Pinpoint the cell where the given text exists, returning its (x, y) midpoint coordinate. 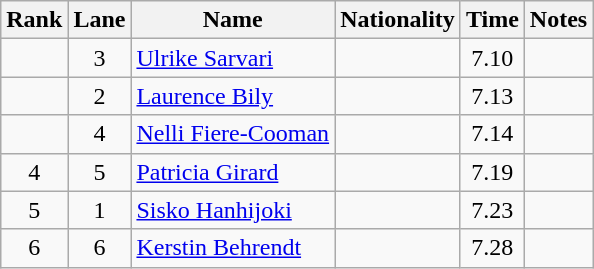
Nelli Fiere-Cooman (233, 134)
Patricia Girard (233, 172)
3 (100, 58)
Kerstin Behrendt (233, 248)
Name (233, 20)
1 (100, 210)
7.13 (492, 96)
Lane (100, 20)
7.28 (492, 248)
Sisko Hanhijoki (233, 210)
7.14 (492, 134)
Rank (34, 20)
Nationality (398, 20)
Notes (558, 20)
Laurence Bily (233, 96)
7.23 (492, 210)
7.19 (492, 172)
Time (492, 20)
Ulrike Sarvari (233, 58)
7.10 (492, 58)
2 (100, 96)
